Provide the (X, Y) coordinate of the cell's center where the given text is located.  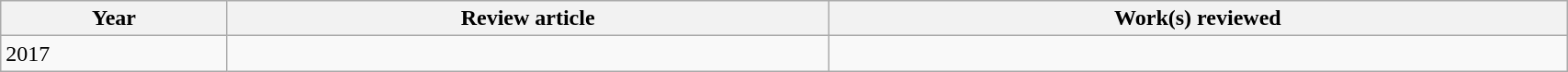
Year (114, 18)
Review article (527, 18)
Work(s) reviewed (1198, 18)
2017 (114, 54)
